Find where the given text appears and provide that cell's center as [X, Y] coordinate. 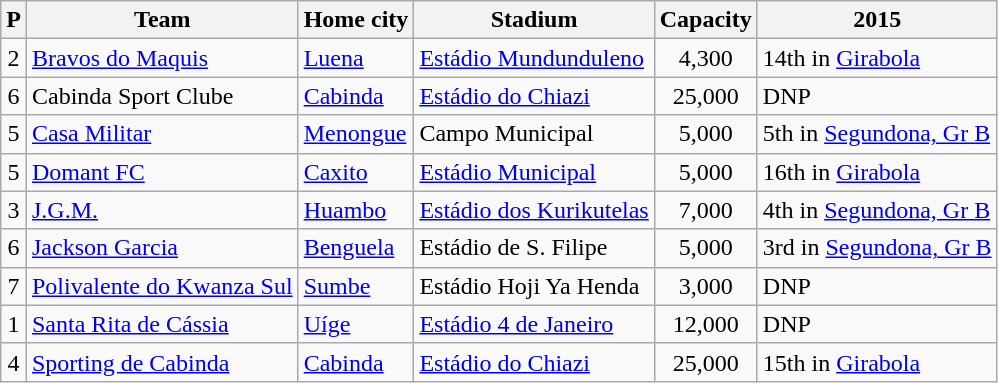
Luena [356, 58]
Stadium [534, 20]
3rd in Segundona, Gr B [877, 248]
Santa Rita de Cássia [162, 324]
Sporting de Cabinda [162, 362]
4,300 [706, 58]
Home city [356, 20]
2 [14, 58]
Caxito [356, 172]
14th in Girabola [877, 58]
Estádio 4 de Janeiro [534, 324]
1 [14, 324]
Menongue [356, 134]
Estádio de S. Filipe [534, 248]
15th in Girabola [877, 362]
Sumbe [356, 286]
7,000 [706, 210]
P [14, 20]
Capacity [706, 20]
Domant FC [162, 172]
Jackson Garcia [162, 248]
Bravos do Maquis [162, 58]
Uíge [356, 324]
3,000 [706, 286]
7 [14, 286]
Cabinda Sport Clube [162, 96]
Huambo [356, 210]
Estádio Mundunduleno [534, 58]
Casa Militar [162, 134]
2015 [877, 20]
Team [162, 20]
12,000 [706, 324]
4th in Segundona, Gr B [877, 210]
Estádio Hoji Ya Henda [534, 286]
Campo Municipal [534, 134]
3 [14, 210]
5th in Segundona, Gr B [877, 134]
Estádio Municipal [534, 172]
Benguela [356, 248]
J.G.M. [162, 210]
Estádio dos Kurikutelas [534, 210]
4 [14, 362]
16th in Girabola [877, 172]
Polivalente do Kwanza Sul [162, 286]
